Provide the [x, y] coordinate of the cell's center where the given text is located.  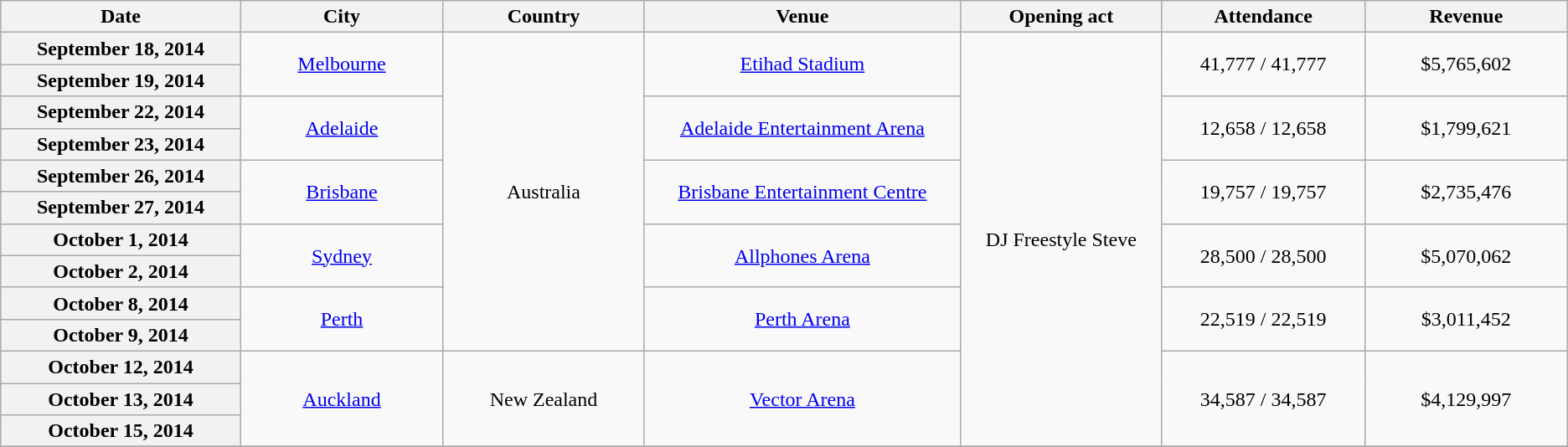
$5,765,602 [1466, 64]
October 15, 2014 [121, 431]
Adelaide [342, 128]
Vector Arena [802, 398]
Revenue [1466, 17]
22,519 / 22,519 [1263, 319]
$1,799,621 [1466, 128]
Sydney [342, 255]
October 8, 2014 [121, 303]
September 23, 2014 [121, 144]
$2,735,476 [1466, 192]
September 22, 2014 [121, 112]
Etihad Stadium [802, 64]
September 27, 2014 [121, 208]
Perth [342, 319]
October 2, 2014 [121, 271]
28,500 / 28,500 [1263, 255]
Melbourne [342, 64]
Adelaide Entertainment Arena [802, 128]
12,658 / 12,658 [1263, 128]
October 1, 2014 [121, 239]
Allphones Arena [802, 255]
$3,011,452 [1466, 319]
34,587 / 34,587 [1263, 398]
Australia [544, 193]
Brisbane [342, 192]
Country [544, 17]
September 26, 2014 [121, 176]
Opening act [1061, 17]
October 12, 2014 [121, 367]
September 19, 2014 [121, 80]
Brisbane Entertainment Centre [802, 192]
$5,070,062 [1466, 255]
Attendance [1263, 17]
DJ Freestyle Steve [1061, 239]
September 18, 2014 [121, 49]
19,757 / 19,757 [1263, 192]
Venue [802, 17]
Date [121, 17]
City [342, 17]
October 13, 2014 [121, 399]
$4,129,997 [1466, 398]
New Zealand [544, 398]
October 9, 2014 [121, 335]
Auckland [342, 398]
Perth Arena [802, 319]
41,777 / 41,777 [1263, 64]
